Output the (x, y) coordinate of the center of the cell containing the given text.  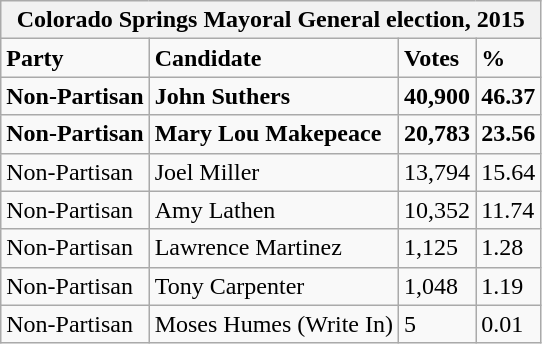
1.19 (508, 286)
Moses Humes (Write In) (274, 324)
Party (75, 58)
Mary Lou Makepeace (274, 134)
46.37 (508, 96)
Votes (438, 58)
% (508, 58)
1,048 (438, 286)
15.64 (508, 172)
John Suthers (274, 96)
Amy Lathen (274, 210)
Colorado Springs Mayoral General election, 2015 (271, 20)
5 (438, 324)
40,900 (438, 96)
10,352 (438, 210)
Joel Miller (274, 172)
Lawrence Martinez (274, 248)
Candidate (274, 58)
23.56 (508, 134)
13,794 (438, 172)
20,783 (438, 134)
11.74 (508, 210)
0.01 (508, 324)
1.28 (508, 248)
Tony Carpenter (274, 286)
1,125 (438, 248)
